Scan for the cell matching the given text and deliver its [x, y] coordinate at center. 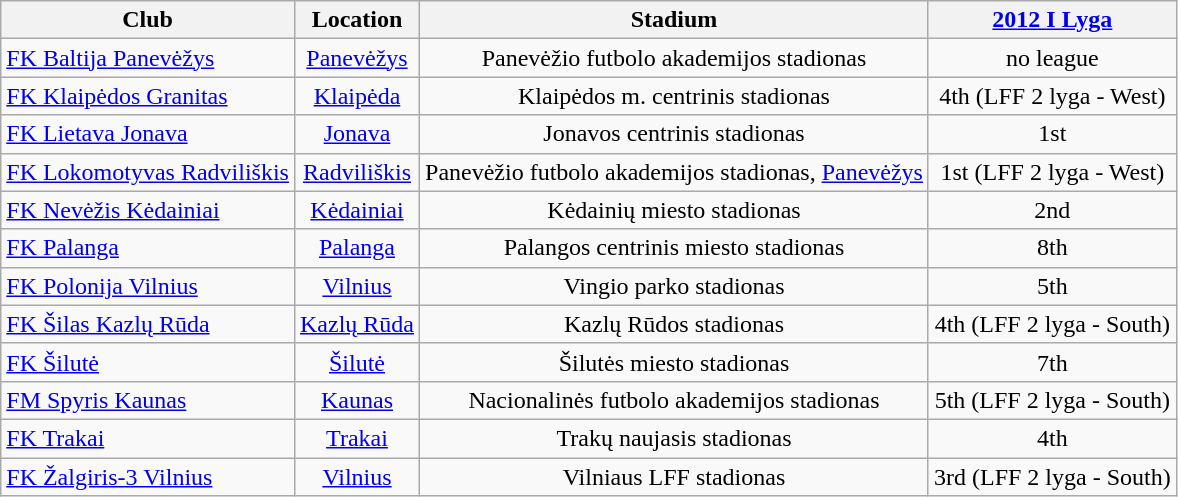
Palanga [356, 248]
FK Klaipėdos Granitas [148, 96]
1st (LFF 2 lyga - West) [1052, 172]
Kėdainių miesto stadionas [674, 210]
FK Palanga [148, 248]
FK Nevėžis Kėdainiai [148, 210]
Kaunas [356, 400]
Stadium [674, 20]
Panevėžio futbolo akademijos stadionas, Panevėžys [674, 172]
5th [1052, 286]
FK Baltija Panevėžys [148, 58]
Panevėžys [356, 58]
FK Lietava Jonava [148, 134]
FK Trakai [148, 438]
Kėdainiai [356, 210]
4th (LFF 2 lyga - South) [1052, 324]
2012 I Lyga [1052, 20]
Vilniaus LFF stadionas [674, 477]
5th (LFF 2 lyga - South) [1052, 400]
Kazlų Rūdos stadionas [674, 324]
Location [356, 20]
3rd (LFF 2 lyga - South) [1052, 477]
1st [1052, 134]
FK Polonija Vilnius [148, 286]
Šilutės miesto stadionas [674, 362]
Panevėžio futbolo akademijos stadionas [674, 58]
7th [1052, 362]
FK Šilutė [148, 362]
Radviliškis [356, 172]
Trakų naujasis stadionas [674, 438]
Jonavos centrinis stadionas [674, 134]
8th [1052, 248]
Klaipėdos m. centrinis stadionas [674, 96]
Palangos centrinis miesto stadionas [674, 248]
Nacionalinės futbolo akademijos stadionas [674, 400]
4th [1052, 438]
FK Lokomotyvas Radviliškis [148, 172]
Klaipėda [356, 96]
FM Spyris Kaunas [148, 400]
Club [148, 20]
Šilutė [356, 362]
2nd [1052, 210]
FK Žalgiris-3 Vilnius [148, 477]
no league [1052, 58]
4th (LFF 2 lyga - West) [1052, 96]
FK Šilas Kazlų Rūda [148, 324]
Kazlų Rūda [356, 324]
Trakai [356, 438]
Jonava [356, 134]
Vingio parko stadionas [674, 286]
